Pinpoint the cell where the given text exists, returning its (x, y) midpoint coordinate. 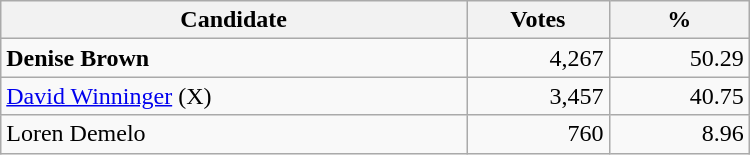
Denise Brown (234, 58)
Votes (538, 20)
760 (538, 134)
% (679, 20)
4,267 (538, 58)
David Winninger (X) (234, 96)
Candidate (234, 20)
Loren Demelo (234, 134)
8.96 (679, 134)
50.29 (679, 58)
40.75 (679, 96)
3,457 (538, 96)
